Detect which cell encompasses the target text, then output its [X, Y] center coordinate. 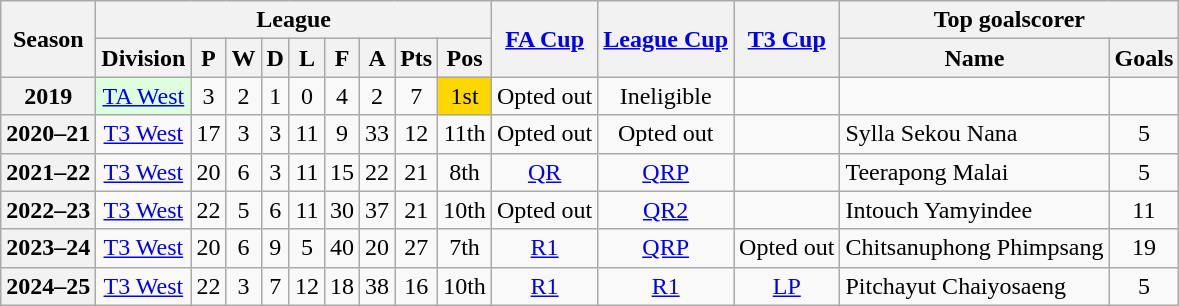
Sylla Sekou Nana [974, 134]
T3 Cup [787, 39]
Ineligible [666, 96]
Pitchayut Chaiyosaeng [974, 286]
40 [342, 248]
17 [208, 134]
38 [378, 286]
Pts [416, 58]
Season [48, 39]
2022–23 [48, 210]
2020–21 [48, 134]
1st [465, 96]
Goals [1144, 58]
2024–25 [48, 286]
A [378, 58]
7th [465, 248]
Chitsanuphong Phimpsang [974, 248]
F [342, 58]
11th [465, 134]
D [275, 58]
Top goalscorer [1010, 20]
Pos [465, 58]
2019 [48, 96]
TA West [144, 96]
League [294, 20]
27 [416, 248]
P [208, 58]
Name [974, 58]
16 [416, 286]
30 [342, 210]
Division [144, 58]
Intouch Yamyindee [974, 210]
1 [275, 96]
Teerapong Malai [974, 172]
2023–24 [48, 248]
8th [465, 172]
4 [342, 96]
QR [544, 172]
L [306, 58]
0 [306, 96]
FA Cup [544, 39]
18 [342, 286]
19 [1144, 248]
2021–22 [48, 172]
37 [378, 210]
W [244, 58]
QR2 [666, 210]
LP [787, 286]
15 [342, 172]
33 [378, 134]
League Cup [666, 39]
